Output the (x, y) coordinate of the center of the cell containing the given text.  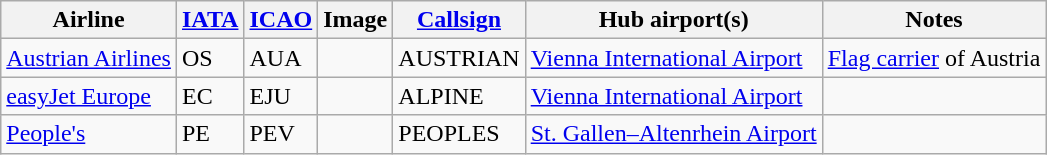
PEV (281, 134)
St. Gallen–Altenrhein Airport (674, 134)
Notes (934, 20)
People's (89, 134)
IATA (210, 20)
OS (210, 58)
Callsign (459, 20)
ALPINE (459, 96)
Airline (89, 20)
EC (210, 96)
AUA (281, 58)
Hub airport(s) (674, 20)
EJU (281, 96)
Image (356, 20)
ICAO (281, 20)
PE (210, 134)
easyJet Europe (89, 96)
AUSTRIAN (459, 58)
Austrian Airlines (89, 58)
PEOPLES (459, 134)
Flag carrier of Austria (934, 58)
